Output the [X, Y] coordinate of the center of the cell containing the given text.  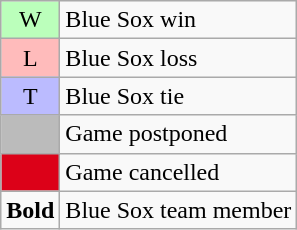
T [30, 96]
Blue Sox win [178, 20]
L [30, 58]
Blue Sox team member [178, 210]
Game postponed [178, 134]
Blue Sox tie [178, 96]
Blue Sox loss [178, 58]
Game cancelled [178, 172]
W [30, 20]
Bold [30, 210]
